Pinpoint the cell where the given text exists, returning its (X, Y) midpoint coordinate. 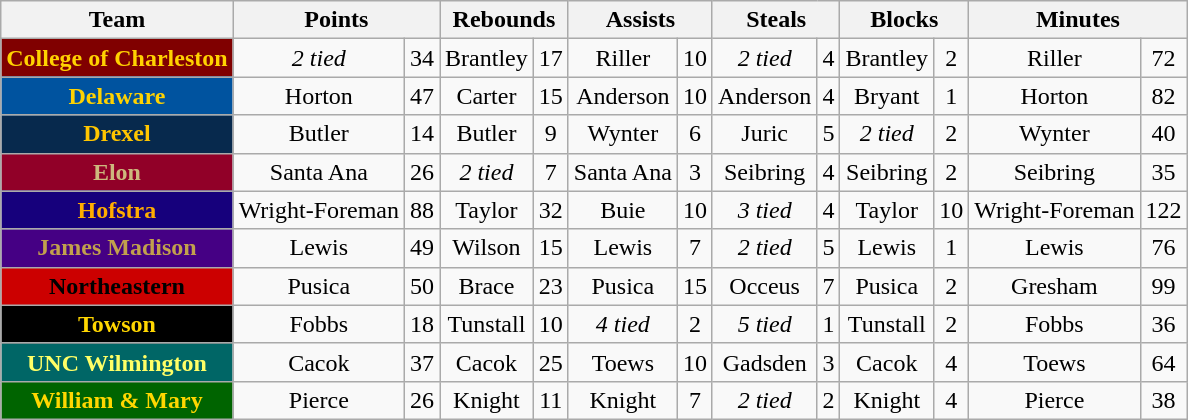
99 (1164, 286)
40 (1164, 134)
122 (1164, 210)
Hofstra (117, 210)
50 (422, 286)
25 (550, 362)
36 (1164, 324)
Towson (117, 324)
49 (422, 248)
Gresham (1054, 286)
4 tied (622, 324)
76 (1164, 248)
18 (422, 324)
Elon (117, 172)
Juric (764, 134)
Points (336, 20)
6 (694, 134)
38 (1164, 400)
Drexel (117, 134)
Steals (776, 20)
34 (422, 58)
14 (422, 134)
Gadsden (764, 362)
23 (550, 286)
Buie (622, 210)
Carter (487, 96)
35 (1164, 172)
Northeastern (117, 286)
Occeus (764, 286)
11 (550, 400)
William & Mary (117, 400)
Rebounds (504, 20)
Bryant (887, 96)
32 (550, 210)
5 tied (764, 324)
Team (117, 20)
UNC Wilmington (117, 362)
47 (422, 96)
Delaware (117, 96)
Wilson (487, 248)
37 (422, 362)
Assists (640, 20)
Blocks (904, 20)
82 (1164, 96)
72 (1164, 58)
3 tied (764, 210)
64 (1164, 362)
88 (422, 210)
17 (550, 58)
James Madison (117, 248)
Minutes (1078, 20)
College of Charleston (117, 58)
Brace (487, 286)
9 (550, 134)
